For the text-containing cell, return its midpoint in [x, y] coordinate format. 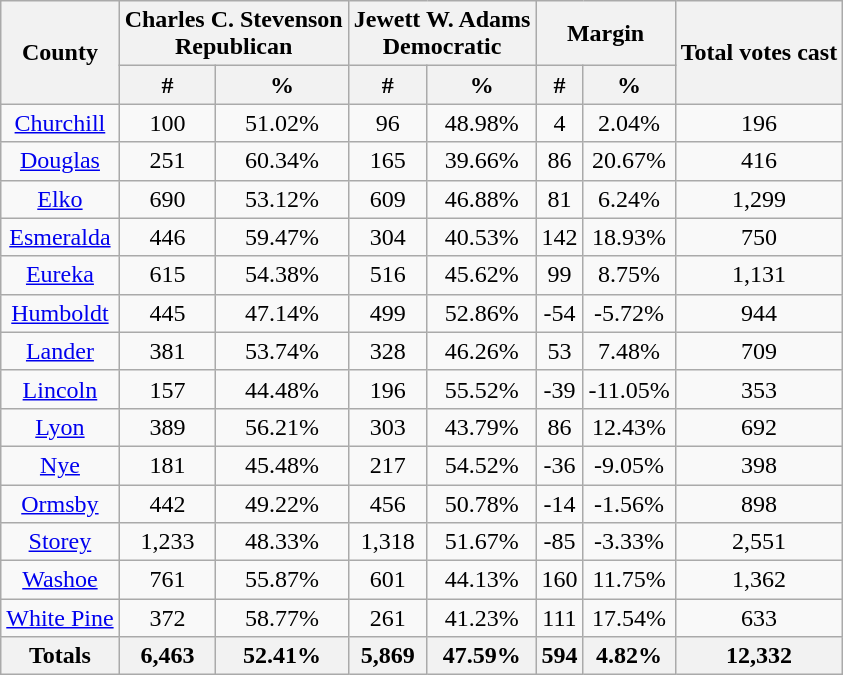
516 [388, 275]
Washoe [60, 580]
Churchill [60, 123]
-1.56% [629, 503]
51.02% [282, 123]
446 [168, 237]
372 [168, 618]
-5.72% [629, 313]
4.82% [629, 656]
Totals [60, 656]
7.48% [629, 351]
609 [388, 199]
44.48% [282, 389]
39.66% [481, 161]
5,869 [388, 656]
Humboldt [60, 313]
-3.33% [629, 542]
709 [759, 351]
328 [388, 351]
944 [759, 313]
Ormsby [60, 503]
11.75% [629, 580]
18.93% [629, 237]
594 [560, 656]
48.33% [282, 542]
96 [388, 123]
-11.05% [629, 389]
165 [388, 161]
157 [168, 389]
217 [388, 465]
40.53% [481, 237]
111 [560, 618]
8.75% [629, 275]
1,233 [168, 542]
17.54% [629, 618]
53.74% [282, 351]
46.26% [481, 351]
Eureka [60, 275]
52.86% [481, 313]
60.34% [282, 161]
59.47% [282, 237]
20.67% [629, 161]
4 [560, 123]
Margin [606, 34]
48.98% [481, 123]
54.38% [282, 275]
416 [759, 161]
47.14% [282, 313]
99 [560, 275]
261 [388, 618]
750 [759, 237]
389 [168, 427]
-54 [560, 313]
6,463 [168, 656]
6.24% [629, 199]
2,551 [759, 542]
Total votes cast [759, 52]
-9.05% [629, 465]
-85 [560, 542]
White Pine [60, 618]
Lincoln [60, 389]
181 [168, 465]
58.77% [282, 618]
43.79% [481, 427]
761 [168, 580]
381 [168, 351]
51.67% [481, 542]
1,318 [388, 542]
52.41% [282, 656]
445 [168, 313]
303 [388, 427]
Esmeralda [60, 237]
690 [168, 199]
304 [388, 237]
100 [168, 123]
898 [759, 503]
Nye [60, 465]
County [60, 52]
1,362 [759, 580]
45.62% [481, 275]
53.12% [282, 199]
46.88% [481, 199]
2.04% [629, 123]
1,131 [759, 275]
56.21% [282, 427]
499 [388, 313]
53 [560, 351]
160 [560, 580]
12.43% [629, 427]
Storey [60, 542]
Douglas [60, 161]
54.52% [481, 465]
Jewett W. AdamsDemocratic [442, 34]
398 [759, 465]
44.13% [481, 580]
Lander [60, 351]
-14 [560, 503]
1,299 [759, 199]
456 [388, 503]
-36 [560, 465]
251 [168, 161]
633 [759, 618]
50.78% [481, 503]
Charles C. StevensonRepublican [234, 34]
-39 [560, 389]
41.23% [481, 618]
49.22% [282, 503]
353 [759, 389]
45.48% [282, 465]
442 [168, 503]
81 [560, 199]
692 [759, 427]
601 [388, 580]
12,332 [759, 656]
615 [168, 275]
55.52% [481, 389]
142 [560, 237]
55.87% [282, 580]
47.59% [481, 656]
Lyon [60, 427]
Elko [60, 199]
